Identify which cell holds the provided text, then report its [X, Y] central coordinate. 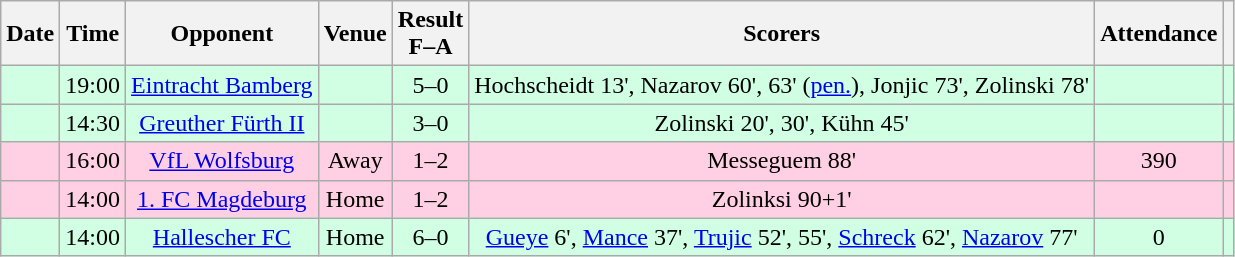
19:00 [93, 85]
Greuther Fürth II [222, 123]
3–0 [430, 123]
5–0 [430, 85]
Venue [355, 34]
390 [1159, 161]
Date [30, 34]
Opponent [222, 34]
Hochscheidt 13', Nazarov 60', 63' (pen.), Jonjic 73', Zolinski 78' [782, 85]
ResultF–A [430, 34]
6–0 [430, 237]
Hallescher FC [222, 237]
Messeguem 88' [782, 161]
Away [355, 161]
16:00 [93, 161]
Scorers [782, 34]
Zolinksi 90+1' [782, 199]
Eintracht Bamberg [222, 85]
Time [93, 34]
0 [1159, 237]
Zolinski 20', 30', Kühn 45' [782, 123]
Gueye 6', Mance 37', Trujic 52', 55', Schreck 62', Nazarov 77' [782, 237]
Attendance [1159, 34]
14:30 [93, 123]
1. FC Magdeburg [222, 199]
VfL Wolfsburg [222, 161]
